Pinpoint the cell where the given text exists, returning its [X, Y] midpoint coordinate. 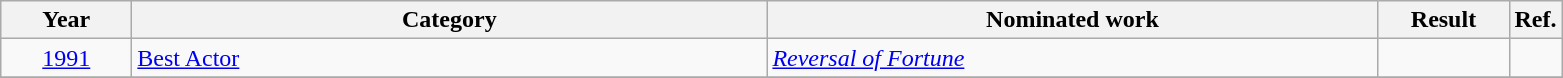
Year [66, 20]
Ref. [1536, 20]
Category [450, 20]
Best Actor [450, 58]
Nominated work [1072, 20]
1991 [66, 58]
Result [1444, 20]
Reversal of Fortune [1072, 58]
